Locate the cell with the specified text and output its (X, Y) center coordinate. 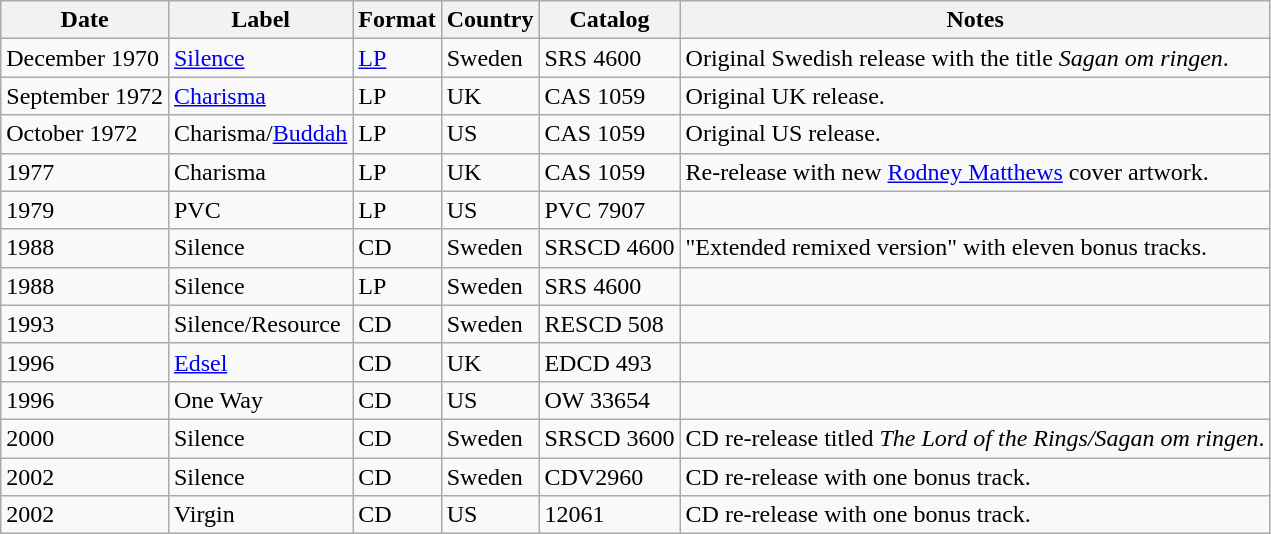
October 1972 (85, 134)
Format (397, 20)
Original Swedish release with the title Sagan om ringen. (975, 58)
September 1972 (85, 96)
Charisma/Buddah (260, 134)
Country (490, 20)
Virgin (260, 515)
1993 (85, 324)
2000 (85, 438)
CDV2960 (610, 477)
Catalog (610, 20)
December 1970 (85, 58)
Original UK release. (975, 96)
Original US release. (975, 134)
Label (260, 20)
1977 (85, 172)
1979 (85, 210)
EDCD 493 (610, 362)
Date (85, 20)
SRSCD 3600 (610, 438)
12061 (610, 515)
"Extended remixed version" with eleven bonus tracks. (975, 248)
OW 33654 (610, 400)
Edsel (260, 362)
SRSCD 4600 (610, 248)
PVC 7907 (610, 210)
One Way (260, 400)
Notes (975, 20)
Silence/Resource (260, 324)
CD re-release titled The Lord of the Rings/Sagan om ringen. (975, 438)
RESCD 508 (610, 324)
Re-release with new Rodney Matthews cover artwork. (975, 172)
PVC (260, 210)
